Pinpoint the cell where the given text exists, returning its [x, y] midpoint coordinate. 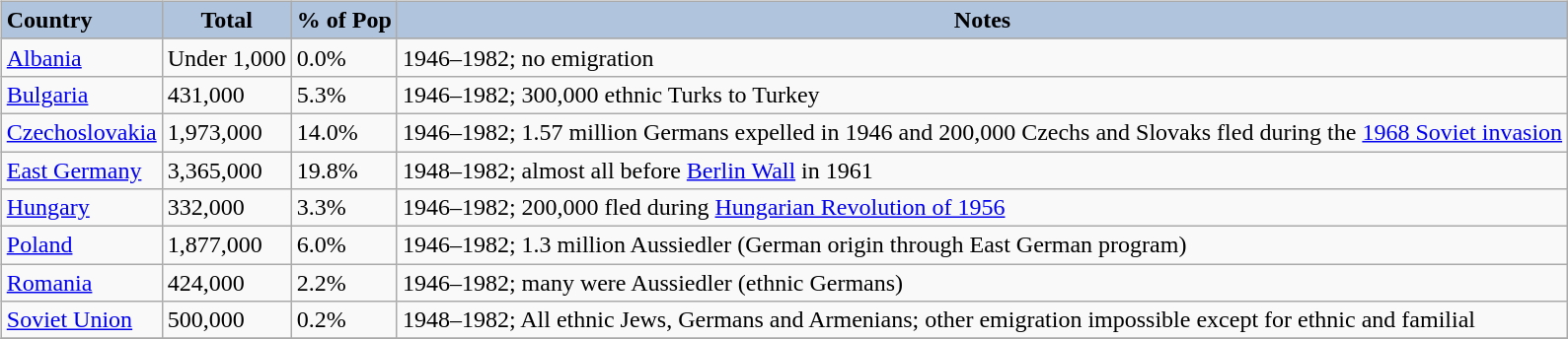
% of Pop [343, 20]
East Germany [81, 170]
19.8% [343, 170]
6.0% [343, 245]
Total [227, 20]
1946–1982; 1.57 million Germans expelled in 1946 and 200,000 Czechs and Slovaks fled during the 1968 Soviet invasion [982, 132]
0.2% [343, 320]
14.0% [343, 132]
1,877,000 [227, 245]
1946–1982; many were Aussiedler (ethnic Germans) [982, 283]
1946–1982; 1.3 million Aussiedler (German origin through East German program) [982, 245]
Czechoslovakia [81, 132]
3.3% [343, 208]
Bulgaria [81, 95]
Country [81, 20]
Albania [81, 57]
1948–1982; All ethnic Jews, Germans and Armenians; other emigration impossible except for ethnic and familial [982, 320]
Hungary [81, 208]
1,973,000 [227, 132]
Under 1,000 [227, 57]
Notes [982, 20]
1946–1982; no emigration [982, 57]
5.3% [343, 95]
Soviet Union [81, 320]
1948–1982; almost all before Berlin Wall in 1961 [982, 170]
424,000 [227, 283]
1946–1982; 200,000 fled during Hungarian Revolution of 1956 [982, 208]
431,000 [227, 95]
500,000 [227, 320]
0.0% [343, 57]
Romania [81, 283]
332,000 [227, 208]
3,365,000 [227, 170]
2.2% [343, 283]
Poland [81, 245]
1946–1982; 300,000 ethnic Turks to Turkey [982, 95]
